For the text-containing cell, return its midpoint in [x, y] coordinate format. 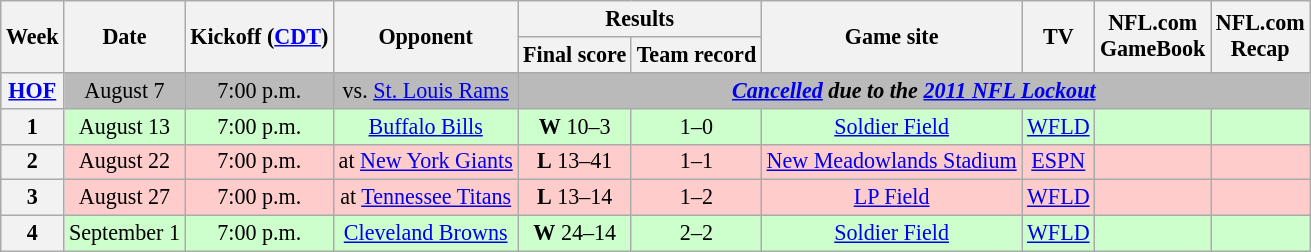
New Meadowlands Stadium [892, 162]
August 27 [124, 198]
W 10–3 [575, 126]
TV [1058, 36]
HOF [32, 90]
1–0 [696, 126]
Game site [892, 36]
1–1 [696, 162]
4 [32, 233]
Date [124, 36]
NFL.comGameBook [1153, 36]
2–2 [696, 233]
Week [32, 36]
August 7 [124, 90]
August 22 [124, 162]
NFL.comRecap [1260, 36]
Buffalo Bills [425, 126]
Team record [696, 54]
2 [32, 162]
Kickoff (CDT) [259, 36]
3 [32, 198]
Cleveland Browns [425, 233]
August 13 [124, 126]
L 13–14 [575, 198]
at Tennessee Titans [425, 198]
1 [32, 126]
LP Field [892, 198]
1–2 [696, 198]
W 24–14 [575, 233]
Cancelled due to the 2011 NFL Lockout [914, 90]
September 1 [124, 233]
at New York Giants [425, 162]
Opponent [425, 36]
L 13–41 [575, 162]
ESPN [1058, 162]
vs. St. Louis Rams [425, 90]
Final score [575, 54]
Results [640, 18]
